Return the [x, y] coordinate for the center point of the cell that contains the specified text.  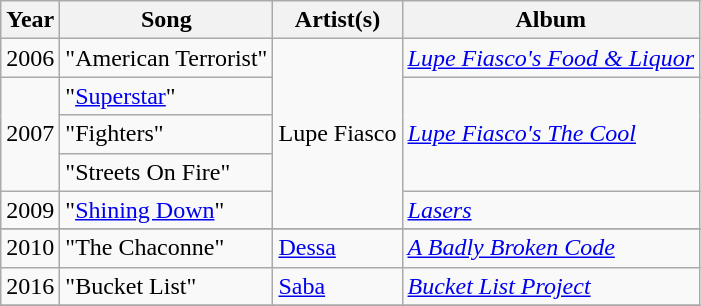
"American Terrorist" [166, 58]
Dessa [338, 248]
2016 [30, 286]
A Badly Broken Code [551, 248]
2007 [30, 134]
Artist(s) [338, 20]
Lupe Fiasco's The Cool [551, 134]
Lasers [551, 210]
"Streets On Fire" [166, 172]
2009 [30, 210]
Bucket List Project [551, 286]
"Bucket List" [166, 286]
2006 [30, 58]
Lupe Fiasco [338, 134]
Song [166, 20]
Year [30, 20]
2010 [30, 248]
"The Chaconne" [166, 248]
"Superstar" [166, 96]
Saba [338, 286]
Lupe Fiasco's Food & Liquor [551, 58]
"Fighters" [166, 134]
"Shining Down" [166, 210]
Album [551, 20]
